Return the (X, Y) coordinate for the center point of the cell that contains the specified text.  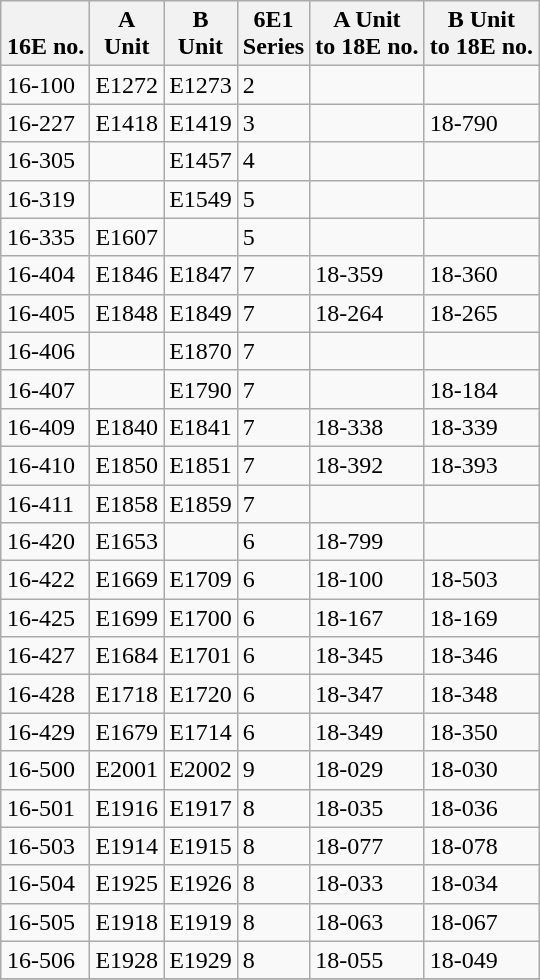
E1928 (127, 960)
A Unitto 18E no. (367, 34)
E1790 (201, 389)
18-034 (481, 884)
18-348 (481, 694)
E1918 (127, 922)
18-077 (367, 846)
BUnit (201, 34)
E1549 (201, 199)
16-506 (45, 960)
E1858 (127, 503)
16-500 (45, 770)
18-393 (481, 465)
16-411 (45, 503)
E1929 (201, 960)
16-409 (45, 427)
16-425 (45, 618)
18-030 (481, 770)
2 (273, 85)
16-100 (45, 85)
16-429 (45, 732)
E1714 (201, 732)
18-265 (481, 313)
AUnit (127, 34)
18-033 (367, 884)
E1457 (201, 161)
6E1Series (273, 34)
16-501 (45, 808)
E2001 (127, 770)
16-407 (45, 389)
18-392 (367, 465)
E1653 (127, 542)
E1914 (127, 846)
E1870 (201, 351)
18-049 (481, 960)
E1700 (201, 618)
E1926 (201, 884)
E1851 (201, 465)
B Unitto 18E no. (481, 34)
E1679 (127, 732)
16-335 (45, 237)
E1273 (201, 85)
18-035 (367, 808)
18-360 (481, 275)
16-422 (45, 580)
18-503 (481, 580)
18-338 (367, 427)
16-405 (45, 313)
16-503 (45, 846)
E1917 (201, 808)
18-359 (367, 275)
16-305 (45, 161)
16-406 (45, 351)
16E no. (45, 34)
18-349 (367, 732)
E1699 (127, 618)
16-428 (45, 694)
16-505 (45, 922)
18-346 (481, 656)
18-063 (367, 922)
E1925 (127, 884)
18-078 (481, 846)
16-410 (45, 465)
E1272 (127, 85)
16-404 (45, 275)
18-067 (481, 922)
18-799 (367, 542)
18-790 (481, 123)
E1669 (127, 580)
E1841 (201, 427)
E1859 (201, 503)
E1840 (127, 427)
16-427 (45, 656)
E1849 (201, 313)
18-169 (481, 618)
18-350 (481, 732)
16-504 (45, 884)
18-339 (481, 427)
E1848 (127, 313)
18-345 (367, 656)
3 (273, 123)
4 (273, 161)
18-100 (367, 580)
18-264 (367, 313)
E1846 (127, 275)
18-167 (367, 618)
18-055 (367, 960)
18-036 (481, 808)
9 (273, 770)
E1850 (127, 465)
E1701 (201, 656)
18-347 (367, 694)
E1419 (201, 123)
E1720 (201, 694)
E1916 (127, 808)
16-227 (45, 123)
E1607 (127, 237)
E1684 (127, 656)
E1709 (201, 580)
18-029 (367, 770)
E1847 (201, 275)
16-420 (45, 542)
16-319 (45, 199)
E1718 (127, 694)
18-184 (481, 389)
E1915 (201, 846)
E1418 (127, 123)
E1919 (201, 922)
E2002 (201, 770)
